Find where the given text appears and provide that cell's center as (X, Y) coordinate. 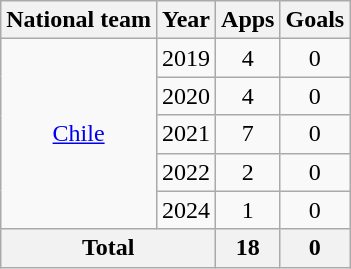
Year (186, 20)
18 (248, 248)
Goals (315, 20)
2019 (186, 58)
2021 (186, 134)
2 (248, 172)
Apps (248, 20)
2020 (186, 96)
7 (248, 134)
Chile (79, 134)
2024 (186, 210)
Total (108, 248)
1 (248, 210)
National team (79, 20)
2022 (186, 172)
